For the text-containing cell, return its midpoint in (X, Y) coordinate format. 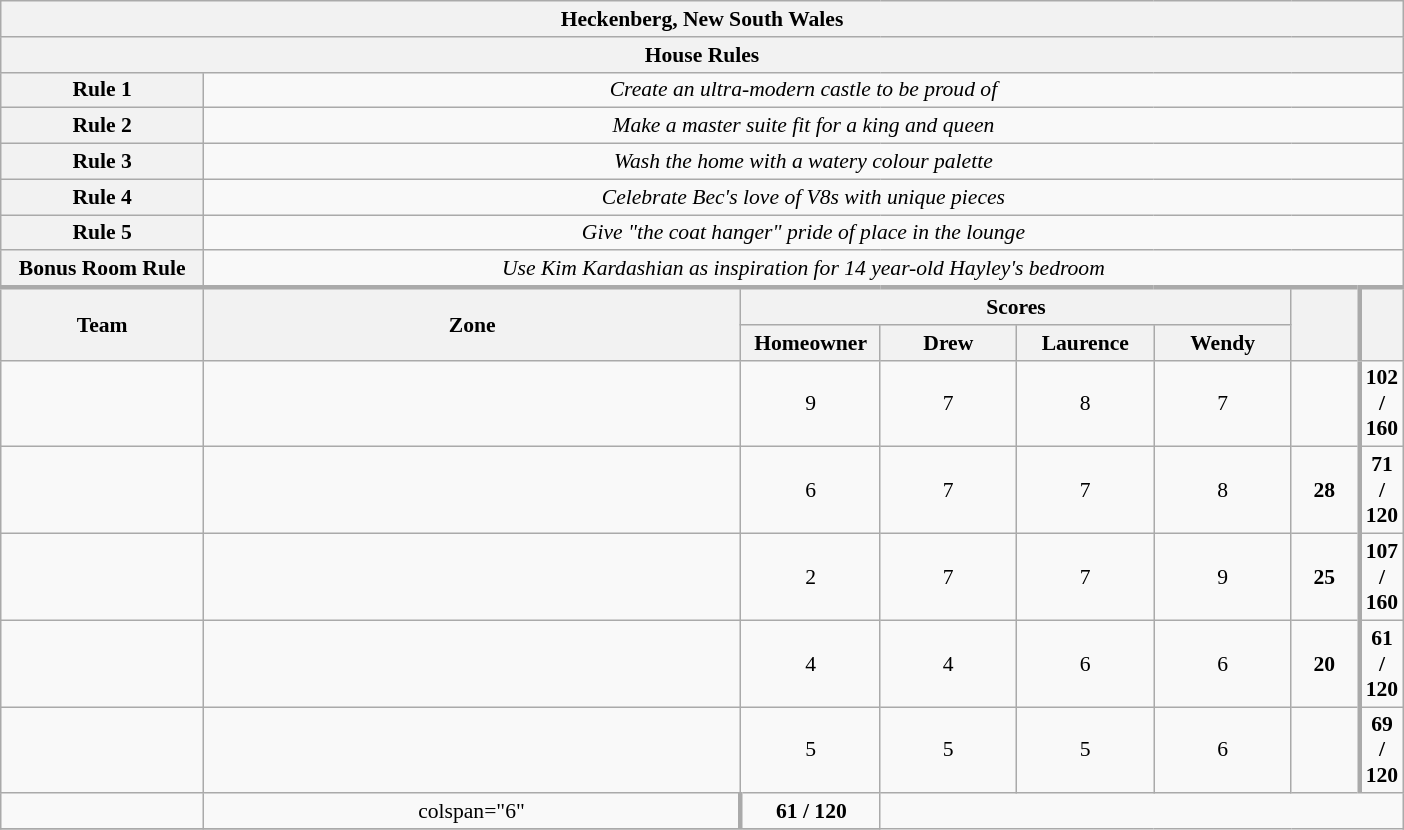
Scores (1016, 306)
Create an ultra-modern castle to be proud of (804, 90)
25 (1325, 578)
Rule 4 (102, 197)
28 (1325, 490)
107 / 160 (1381, 578)
colspan="6" (472, 812)
Rule 5 (102, 233)
Wendy (1222, 343)
Rule 1 (102, 90)
Rule 2 (102, 126)
House Rules (702, 55)
2 (810, 578)
Zone (472, 324)
Drew (948, 343)
20 (1325, 664)
102 / 160 (1381, 404)
Make a master suite fit for a king and queen (804, 126)
Give "the coat hanger" pride of place in the lounge (804, 233)
Homeowner (810, 343)
71 / 120 (1381, 490)
Celebrate Bec's love of V8s with unique pieces (804, 197)
Laurence (1085, 343)
Bonus Room Rule (102, 270)
69 / 120 (1381, 750)
Wash the home with a watery colour palette (804, 162)
Use Kim Kardashian as inspiration for 14 year-old Hayley's bedroom (804, 270)
Team (102, 324)
Rule 3 (102, 162)
Heckenberg, New South Wales (702, 19)
